Return the [x, y] coordinate for the center point of the cell that contains the specified text.  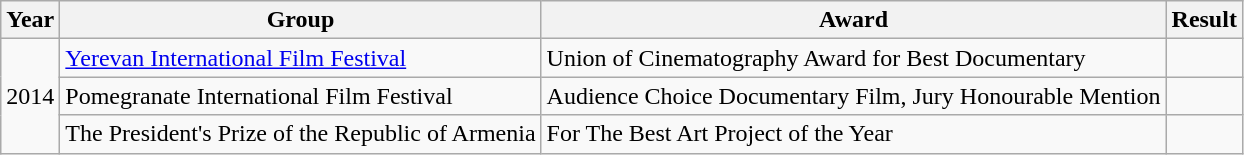
2014 [30, 96]
Audience Choice Documentary Film, Jury Honourable Mention [854, 96]
The President's Prize of the Republic of Armenia [300, 134]
Result [1204, 20]
Group [300, 20]
Award [854, 20]
Year [30, 20]
Pomegranate International Film Festival [300, 96]
Yerevan International Film Festival [300, 58]
For The Best Art Project of the Year [854, 134]
Union of Cinematography Award for Best Documentary [854, 58]
